Determine the [X, Y] coordinate at the center of the cell enclosing the given text.  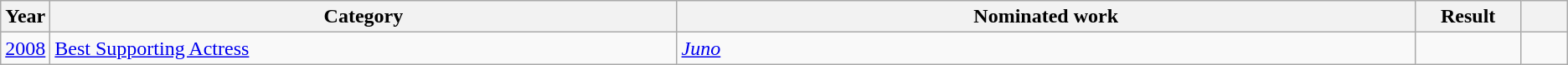
Category [364, 17]
Juno [1045, 48]
Best Supporting Actress [364, 48]
Year [25, 17]
Result [1467, 17]
2008 [25, 48]
Nominated work [1045, 17]
